Detect which cell encompasses the target text, then output its (X, Y) center coordinate. 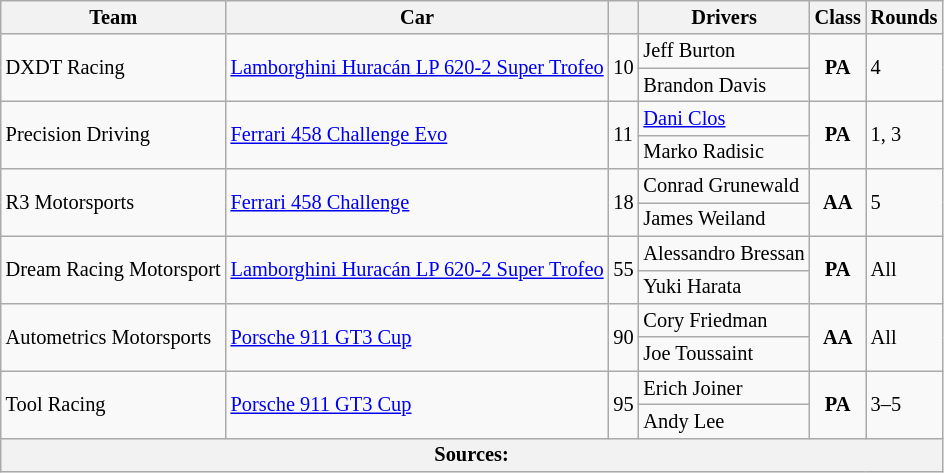
Ferrari 458 Challenge (418, 202)
90 (623, 336)
Precision Driving (114, 134)
4 (904, 68)
Tool Racing (114, 404)
Dream Racing Motorsport (114, 270)
James Weiland (724, 219)
Andy Lee (724, 421)
Marko Radisic (724, 152)
Yuki Harata (724, 287)
95 (623, 404)
18 (623, 202)
Autometrics Motorsports (114, 336)
Cory Friedman (724, 320)
Car (418, 17)
Sources: (472, 455)
Team (114, 17)
Alessandro Bressan (724, 253)
Conrad Grunewald (724, 186)
55 (623, 270)
5 (904, 202)
10 (623, 68)
Rounds (904, 17)
1, 3 (904, 134)
Ferrari 458 Challenge Evo (418, 134)
Class (838, 17)
11 (623, 134)
Brandon Davis (724, 85)
Drivers (724, 17)
Joe Toussaint (724, 354)
Erich Joiner (724, 388)
R3 Motorsports (114, 202)
Jeff Burton (724, 51)
Dani Clos (724, 118)
3–5 (904, 404)
DXDT Racing (114, 68)
